Return the (X, Y) coordinate for the center point of the cell that contains the specified text.  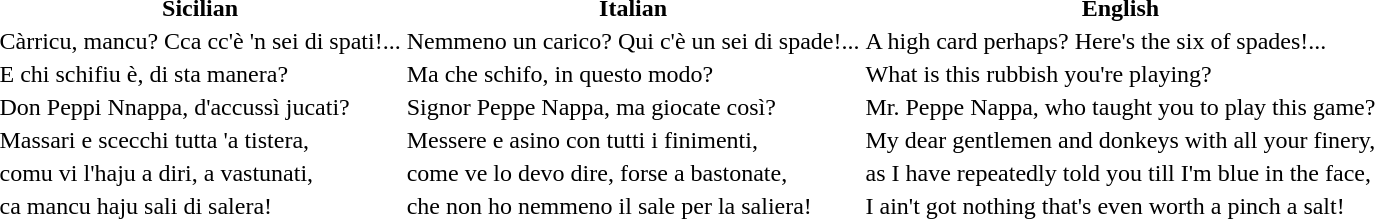
Messere e asino con tutti i finimenti, (633, 140)
Ma che schifo, in questo modo? (633, 74)
Signor Peppe Nappa, ma giocate così? (633, 107)
Nemmeno un carico? Qui c'è un sei di spade!... (633, 41)
come ve lo devo dire, forse a bastonate, (633, 173)
